Extract the (x, y) coordinate from the center of the cell holding the provided text.  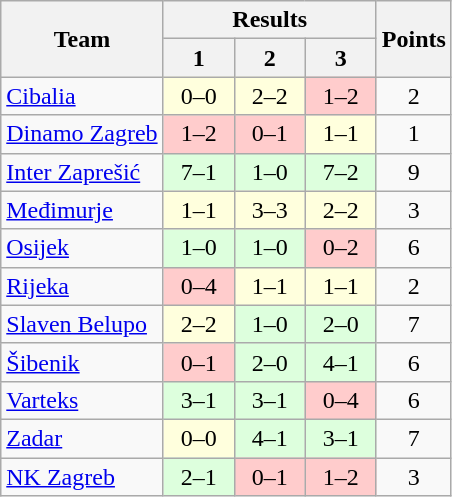
2–1 (198, 477)
Zadar (82, 438)
Points (414, 39)
Slaven Belupo (82, 324)
0–2 (340, 248)
Cibalia (82, 96)
Team (82, 39)
Šibenik (82, 362)
7–2 (340, 172)
Inter Zaprešić (82, 172)
Results (270, 20)
7–1 (198, 172)
3–3 (270, 210)
Osijek (82, 248)
Dinamo Zagreb (82, 134)
Rijeka (82, 286)
9 (414, 172)
Varteks (82, 400)
NK Zagreb (82, 477)
Međimurje (82, 210)
